Extract the [x, y] coordinate from the center of the cell holding the provided text.  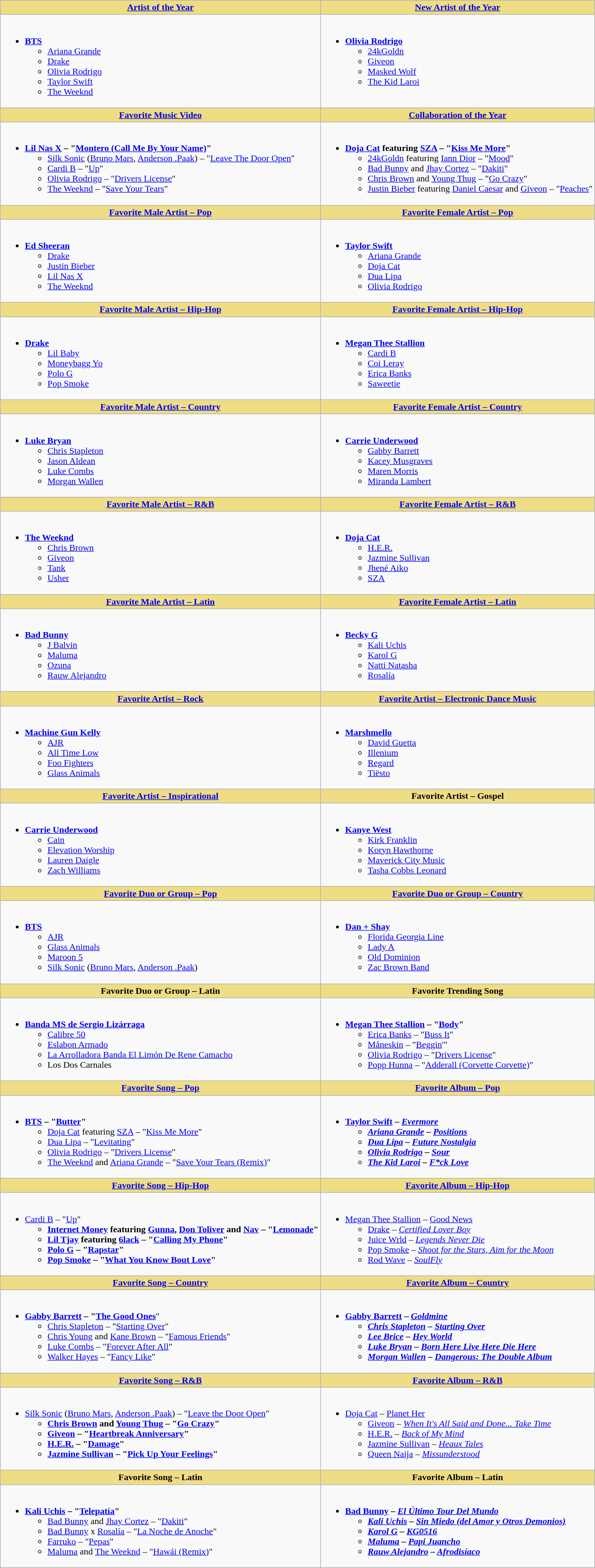
Favorite Artist – Inspirational [160, 796]
Favorite Male Artist – Country [160, 407]
Collaboration of the Year [458, 115]
Favorite Female Artist – Country [458, 407]
The WeekndChris BrownGiveonTankUsher [160, 553]
Favorite Artist – Rock [160, 699]
Favorite Song – Country [160, 1283]
Luke BryanChris StapletonJason AldeanLuke CombsMorgan Wallen [160, 455]
Favorite Male Artist – R&B [160, 504]
Favorite Song – R&B [160, 1380]
Favorite Song – Hip-Hop [160, 1185]
Favorite Female Artist – Pop [458, 212]
BTSAriana GrandeDrakeOlivia RodrigoTaylor SwiftThe Weeknd [160, 61]
Favorite Female Artist – Latin [458, 601]
Favorite Artist – Electronic Dance Music [458, 699]
Kanye WestKirk FranklinKoryn HawthorneMaverick City MusicTasha Cobbs Leonard [458, 845]
Bad BunnyJ BalvinMalumaOzunaRauw Alejandro [160, 650]
Favorite Male Artist – Pop [160, 212]
Olivia Rodrigo24kGoldnGiveonMasked WolfThe Kid Laroi [458, 61]
MarshmelloDavid GuettaIlleniumRegardTiësto [458, 747]
Favorite Trending Song [458, 991]
Favorite Duo or Group – Latin [160, 991]
Banda MS de Sergio LizárragaCalibre 50Eslabon ArmadoLa Arrolladora Banda El Limón De Rene CamachoLos Dos Carnales [160, 1040]
Megan Thee StallionCardi BCoi LerayErica BanksSaweetie [458, 358]
Ed SheeranDrakeJustin BieberLil Nas XThe Weeknd [160, 261]
Favorite Album – Country [458, 1283]
Favorite Male Artist – Hip-Hop [160, 309]
Taylor Swift – EvermoreAriana Grande – PositionsDua Lipa – Future NostalgiaOlivia Rodrigo – SourThe Kid Laroi – F*ck Love [458, 1136]
Favorite Album – Pop [458, 1088]
Favorite Duo or Group – Country [458, 893]
Favorite Male Artist – Latin [160, 601]
DrakeLil BabyMoneybagg YoPolo GPop Smoke [160, 358]
Taylor SwiftAriana GrandeDoja CatDua LipaOlivia Rodrigo [458, 261]
Dan + ShayFlorida Georgia LineLady AOld DominionZac Brown Band [458, 942]
Favorite Music Video [160, 115]
Favorite Duo or Group – Pop [160, 893]
Carrie UnderwoodCainElevation WorshipLauren DaigleZach Williams [160, 845]
Artist of the Year [160, 8]
Machine Gun KellyAJRAll Time LowFoo FightersGlass Animals [160, 747]
Favorite Song – Latin [160, 1477]
Megan Thee Stallion – "Body"Erica Banks – "Buss It"Måneskin – "Beggin'"Olivia Rodrigo – "Drivers License"Popp Hunna – "Adderall (Corvette Corvette)" [458, 1040]
Becky GKali UchisKarol GNatti NatashaRosalía [458, 650]
Favorite Album – Latin [458, 1477]
Favorite Artist – Gospel [458, 796]
Favorite Album – R&B [458, 1380]
Favorite Album – Hip-Hop [458, 1185]
Doja CatH.E.R.Jazmine SullivanJhené AikoSZA [458, 553]
Favorite Female Artist – R&B [458, 504]
Favorite Song – Pop [160, 1088]
New Artist of the Year [458, 8]
Carrie UnderwoodGabby BarrettKacey MusgravesMaren MorrisMiranda Lambert [458, 455]
Favorite Female Artist – Hip-Hop [458, 309]
BTSAJRGlass AnimalsMaroon 5Silk Sonic (Bruno Mars, Anderson .Paak) [160, 942]
